Find where the given text appears and provide that cell's center as [x, y] coordinate. 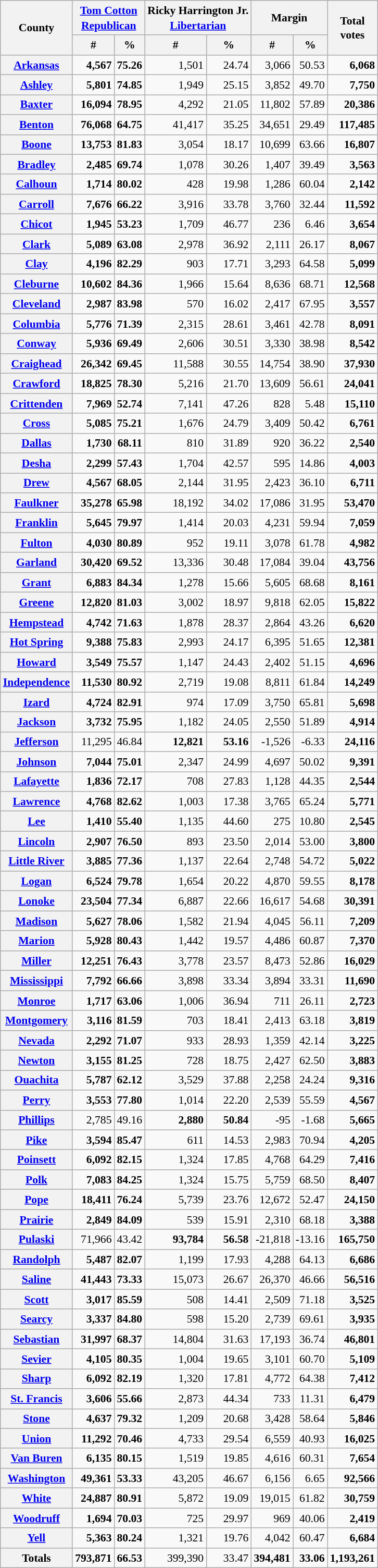
65.24 [310, 801]
38.98 [310, 343]
64.38 [310, 1379]
Totalvotes [352, 28]
29.54 [229, 1439]
8,178 [352, 881]
10,602 [93, 284]
63.06 [130, 1001]
1,006 [175, 1001]
5,846 [352, 1418]
17,084 [272, 563]
13,609 [272, 384]
14,804 [175, 1339]
47.26 [229, 403]
68.68 [310, 583]
17.85 [229, 1160]
43,205 [175, 1478]
75.21 [130, 423]
92,566 [352, 1478]
Cleburne [36, 284]
Hot Spring [36, 643]
539 [175, 1219]
70.03 [130, 1518]
6,887 [175, 901]
7,969 [93, 403]
50.42 [310, 423]
68.50 [310, 1180]
3,819 [352, 1020]
46.67 [229, 1478]
75.83 [130, 643]
5,085 [93, 423]
26.11 [310, 1001]
13,753 [93, 144]
40.06 [310, 1518]
1,004 [175, 1359]
1,966 [175, 284]
42.78 [310, 324]
2,413 [272, 1020]
Jefferson [36, 742]
53.00 [310, 842]
4,205 [352, 1140]
Pulaski [36, 1240]
81.59 [130, 1020]
11.31 [310, 1399]
64.13 [310, 1260]
6,761 [352, 423]
11,295 [93, 742]
165,750 [352, 1240]
8,067 [352, 244]
1,945 [93, 224]
2,402 [272, 662]
18,411 [93, 1200]
3,557 [352, 304]
3,553 [93, 1100]
76.50 [130, 842]
5,363 [93, 1538]
3,778 [175, 961]
1,714 [93, 184]
67.95 [310, 304]
56.11 [310, 921]
53.23 [130, 224]
Lafayette [36, 782]
80.89 [130, 542]
80.91 [130, 1498]
7,370 [352, 941]
12,672 [272, 1200]
2,144 [175, 483]
3,750 [272, 702]
31.89 [229, 443]
4,616 [272, 1459]
920 [272, 443]
5,627 [93, 921]
22.64 [229, 861]
6,524 [93, 881]
49.16 [130, 1120]
Madison [36, 921]
51.65 [310, 643]
5,109 [352, 1359]
53.33 [130, 1478]
16,029 [352, 961]
80.35 [130, 1359]
34,651 [272, 125]
Randolph [36, 1260]
24,150 [352, 1200]
30.55 [229, 364]
2,299 [93, 463]
2,142 [352, 184]
75.57 [130, 662]
19.65 [229, 1359]
3,654 [352, 224]
Franklin [36, 523]
8,542 [352, 343]
77.80 [130, 1100]
2,315 [175, 324]
54.72 [310, 861]
33.06 [310, 1558]
84.34 [130, 583]
5,022 [352, 861]
Calhoun [36, 184]
1,694 [93, 1518]
50.02 [310, 762]
14,754 [272, 364]
14.41 [229, 1299]
394,481 [272, 1558]
Izard [36, 702]
570 [175, 304]
60.47 [310, 1538]
61.78 [310, 542]
3,116 [93, 1020]
Dallas [36, 443]
36.22 [310, 443]
1,709 [175, 224]
26.67 [229, 1279]
3,935 [352, 1319]
5,487 [93, 1260]
30.51 [229, 343]
71,966 [93, 1240]
3,461 [272, 324]
82.07 [130, 1260]
3,732 [93, 722]
38.90 [310, 364]
969 [272, 1518]
9,818 [272, 602]
Lincoln [36, 842]
83.98 [130, 304]
6,684 [352, 1538]
3,078 [272, 542]
78.06 [130, 921]
39.49 [310, 165]
Clay [36, 264]
3,883 [352, 1060]
14.86 [310, 463]
8,407 [352, 1180]
66.66 [130, 981]
1,193,261 [352, 1558]
1,321 [175, 1538]
611 [175, 1140]
60.87 [310, 941]
18,825 [93, 384]
Saline [36, 1279]
Garland [36, 563]
7,676 [93, 204]
4,772 [272, 1379]
Crawford [36, 384]
2,748 [272, 861]
44.35 [310, 782]
7,044 [93, 762]
974 [175, 702]
76.43 [130, 961]
Desha [36, 463]
3,155 [93, 1060]
733 [272, 1399]
Johnson [36, 762]
3,916 [175, 204]
35,278 [93, 503]
19.57 [229, 941]
5,771 [352, 801]
1,836 [93, 782]
2,419 [352, 1518]
16,807 [352, 144]
4,742 [93, 622]
68.05 [130, 483]
41,443 [93, 1279]
Cleveland [36, 304]
Greene [36, 602]
4,697 [272, 762]
68.71 [310, 284]
Lonoke [36, 901]
-21,818 [272, 1240]
43.42 [130, 1240]
82.91 [130, 702]
1,582 [175, 921]
Boone [36, 144]
16,025 [352, 1439]
82.29 [130, 264]
6,156 [272, 1478]
69.74 [130, 165]
598 [175, 1319]
Faulkner [36, 503]
3,066 [272, 65]
76,068 [93, 125]
Stone [36, 1418]
Newton [36, 1060]
2,983 [272, 1140]
1,414 [175, 523]
24,116 [352, 742]
2,719 [175, 682]
19.85 [229, 1459]
Arkansas [36, 65]
5,698 [352, 702]
Crittenden [36, 403]
4,196 [93, 264]
30,391 [352, 901]
56.61 [310, 384]
85.59 [130, 1299]
810 [175, 443]
5,928 [93, 941]
Polk [36, 1180]
73.33 [130, 1279]
508 [175, 1299]
3,885 [93, 861]
1,137 [175, 861]
80.24 [130, 1538]
1,278 [175, 583]
5,099 [352, 264]
37.88 [229, 1080]
80.43 [130, 941]
1,730 [93, 443]
70.94 [310, 1140]
Nevada [36, 1041]
7,416 [352, 1160]
952 [175, 542]
69.52 [130, 563]
1,442 [175, 941]
7,059 [352, 523]
1,135 [175, 821]
11,588 [175, 364]
75.26 [130, 65]
2,485 [93, 165]
4,696 [352, 662]
33.34 [229, 981]
68.18 [310, 1219]
71.07 [130, 1041]
3,549 [93, 662]
6,883 [93, 583]
18.17 [229, 144]
933 [175, 1041]
80.92 [130, 682]
30,420 [93, 563]
1,182 [175, 722]
595 [272, 463]
Sharp [36, 1379]
24.74 [229, 65]
25.15 [229, 85]
16,094 [93, 105]
1,320 [175, 1379]
-1,526 [272, 742]
20,386 [352, 105]
Pope [36, 1200]
36.92 [229, 244]
Howard [36, 662]
84.80 [130, 1319]
44.60 [229, 821]
23.57 [229, 961]
5,759 [272, 1180]
35.25 [229, 125]
4,733 [175, 1439]
Washington [36, 1478]
Columbia [36, 324]
81.25 [130, 1060]
Lawrence [36, 801]
80.02 [130, 184]
66.22 [130, 204]
15.91 [229, 1219]
78.95 [130, 105]
4,231 [272, 523]
Monroe [36, 1001]
46.84 [130, 742]
2,873 [175, 1399]
61.84 [310, 682]
59.94 [310, 523]
24.17 [229, 643]
Totals [36, 1558]
37,930 [352, 364]
3,388 [352, 1219]
68.37 [130, 1339]
Cross [36, 423]
6,559 [272, 1439]
56.58 [229, 1240]
Miller [36, 961]
Woodruff [36, 1518]
93,784 [175, 1240]
Montgomery [36, 1020]
19.76 [229, 1538]
1,654 [175, 881]
Scott [36, 1299]
60.70 [310, 1359]
44.34 [229, 1399]
26,342 [93, 364]
24.24 [310, 1080]
4,486 [272, 941]
24.05 [229, 722]
3,409 [272, 423]
2,014 [272, 842]
903 [175, 264]
46.66 [310, 1279]
4,003 [352, 463]
12,381 [352, 643]
23.50 [229, 842]
7,412 [352, 1379]
3,525 [352, 1299]
84.36 [130, 284]
1,501 [175, 65]
19.98 [229, 184]
55.66 [130, 1399]
22.20 [229, 1100]
85.47 [130, 1140]
Little River [36, 861]
60.31 [310, 1459]
5,216 [175, 384]
11,802 [272, 105]
893 [175, 842]
White [36, 1498]
Bradley [36, 165]
15,822 [352, 602]
3,765 [272, 801]
80.15 [130, 1459]
Clark [36, 244]
Phillips [36, 1120]
2,545 [352, 821]
6,135 [93, 1459]
11,592 [352, 204]
27.83 [229, 782]
29.49 [310, 125]
3,054 [175, 144]
63.66 [310, 144]
1,676 [175, 423]
1,209 [175, 1418]
Poinsett [36, 1160]
64.29 [310, 1160]
703 [175, 1020]
2,880 [175, 1120]
82.62 [130, 801]
6,686 [352, 1260]
20.68 [229, 1418]
82.15 [130, 1160]
9,391 [352, 762]
15,110 [352, 403]
3,760 [272, 204]
Logan [36, 881]
793,871 [93, 1558]
36.10 [310, 483]
43,756 [352, 563]
Union [36, 1439]
2,258 [272, 1080]
39.04 [310, 563]
10.80 [310, 821]
Sebastian [36, 1339]
10,699 [272, 144]
3,606 [93, 1399]
11,292 [93, 1439]
78.30 [130, 384]
21.94 [229, 921]
3,563 [352, 165]
2,978 [175, 244]
275 [272, 821]
59.55 [310, 881]
1,410 [93, 821]
6.46 [310, 224]
1,199 [175, 1260]
2,544 [352, 782]
24,887 [93, 1498]
6.65 [310, 1478]
12,821 [175, 742]
17.09 [229, 702]
30,759 [352, 1498]
9,388 [93, 643]
65.81 [310, 702]
Craighead [36, 364]
24.43 [229, 662]
71.63 [130, 622]
8,636 [272, 284]
30.26 [229, 165]
1,717 [93, 1001]
22.66 [229, 901]
84.09 [130, 1219]
5,872 [175, 1498]
57.89 [310, 105]
12,568 [352, 284]
63.18 [310, 1020]
1,704 [175, 463]
7,654 [352, 1459]
13,336 [175, 563]
-1.68 [310, 1120]
1,078 [175, 165]
5,776 [93, 324]
3,894 [272, 981]
77.34 [130, 901]
69.61 [310, 1319]
5,936 [93, 343]
20.03 [229, 523]
3,852 [272, 85]
30.48 [229, 563]
3,017 [93, 1299]
21.70 [229, 384]
5,089 [93, 244]
33.31 [310, 981]
828 [272, 403]
32.44 [310, 204]
6,620 [352, 622]
1,014 [175, 1100]
3,101 [272, 1359]
17.81 [229, 1379]
61.82 [310, 1498]
9,316 [352, 1080]
4,030 [93, 542]
28.61 [229, 324]
72.17 [130, 782]
75.95 [130, 722]
62.50 [310, 1060]
17.93 [229, 1260]
2,864 [272, 622]
5,787 [93, 1080]
28.93 [229, 1041]
Baxter [36, 105]
46.77 [229, 224]
2,987 [93, 304]
79.78 [130, 881]
5.48 [310, 403]
17.38 [229, 801]
62.05 [310, 602]
51.89 [310, 722]
60.04 [310, 184]
53,470 [352, 503]
1,003 [175, 801]
1,286 [272, 184]
Perry [36, 1100]
77.36 [130, 861]
2,723 [352, 1001]
5,739 [175, 1200]
24,041 [352, 384]
79.97 [130, 523]
2,785 [93, 1120]
74.85 [130, 85]
Independence [36, 682]
76.24 [130, 1200]
64.75 [130, 125]
71.18 [310, 1299]
8,091 [352, 324]
2,292 [93, 1041]
Lee [36, 821]
34.02 [229, 503]
399,390 [175, 1558]
15.75 [229, 1180]
2,739 [272, 1319]
8,811 [272, 682]
2,423 [272, 483]
4,914 [352, 722]
56,516 [352, 1279]
4,870 [272, 881]
3,428 [272, 1418]
36.94 [229, 1001]
Ouachita [36, 1080]
4,105 [93, 1359]
15.20 [229, 1319]
16.02 [229, 304]
Prairie [36, 1219]
71.39 [130, 324]
Van Buren [36, 1459]
3,594 [93, 1140]
5,645 [93, 523]
42.57 [229, 463]
4,045 [272, 921]
26.17 [310, 244]
58.64 [310, 1418]
4,724 [93, 702]
57.43 [130, 463]
Sevier [36, 1359]
Grant [36, 583]
2,539 [272, 1100]
-95 [272, 1120]
3,800 [352, 842]
3,898 [175, 981]
49,361 [93, 1478]
62.12 [130, 1080]
2,907 [93, 842]
2,606 [175, 343]
-13.16 [310, 1240]
55.59 [310, 1100]
69.45 [130, 364]
Carroll [36, 204]
7,083 [93, 1180]
24.99 [229, 762]
5,801 [93, 85]
1,949 [175, 85]
7,750 [352, 85]
Jackson [36, 722]
3,330 [272, 343]
4,292 [175, 105]
26,370 [272, 1279]
66.53 [130, 1558]
711 [272, 1001]
1,878 [175, 622]
2,993 [175, 643]
1,147 [175, 662]
3,225 [352, 1041]
1,407 [272, 165]
8,473 [272, 961]
33.47 [229, 1558]
63.08 [130, 244]
3,293 [272, 264]
4,637 [93, 1418]
42.14 [310, 1041]
12,251 [93, 961]
725 [175, 1518]
1,519 [175, 1459]
117,485 [352, 125]
40.93 [310, 1439]
23.76 [229, 1200]
19,015 [272, 1498]
33.78 [229, 204]
7,141 [175, 403]
19.11 [229, 542]
20.22 [229, 881]
6,395 [272, 643]
29.97 [229, 1518]
Searcy [36, 1319]
18.97 [229, 602]
2,347 [175, 762]
81.03 [130, 602]
46,801 [352, 1339]
6,068 [352, 65]
7,209 [352, 921]
2,550 [272, 722]
31,997 [93, 1339]
3,002 [175, 602]
3,337 [93, 1319]
84.25 [130, 1180]
-6.33 [310, 742]
708 [175, 782]
Pike [36, 1140]
19.09 [229, 1498]
50.53 [310, 65]
70.46 [130, 1439]
12,820 [93, 602]
St. Francis [36, 1399]
15,073 [175, 1279]
82.19 [130, 1379]
75.01 [130, 762]
28.37 [229, 622]
2,540 [352, 443]
1,359 [272, 1041]
15.66 [229, 583]
428 [175, 184]
County [36, 28]
21.05 [229, 105]
2,427 [272, 1060]
17,086 [272, 503]
Yell [36, 1538]
6,479 [352, 1399]
2,310 [272, 1219]
36.74 [310, 1339]
69.49 [130, 343]
2,849 [93, 1219]
5,665 [352, 1120]
53.16 [229, 742]
55.40 [130, 821]
Tom CottonRepublican [108, 18]
4,042 [272, 1538]
64.58 [310, 264]
31.63 [229, 1339]
Drew [36, 483]
Fulton [36, 542]
52.86 [310, 961]
23,504 [93, 901]
2,417 [272, 304]
5,605 [272, 583]
4,288 [272, 1260]
728 [175, 1060]
19.08 [229, 682]
236 [272, 224]
2,509 [272, 1299]
24.79 [229, 423]
7,792 [93, 981]
49.70 [310, 85]
8,161 [352, 583]
11,530 [93, 682]
Hempstead [36, 622]
51.15 [310, 662]
3,529 [175, 1080]
17,193 [272, 1339]
65.98 [130, 503]
52.47 [310, 1200]
17.71 [229, 264]
4,982 [352, 542]
11,690 [352, 981]
18.75 [229, 1060]
41,417 [175, 125]
Benton [36, 125]
50.84 [229, 1120]
16,617 [272, 901]
1,128 [272, 782]
79.32 [130, 1418]
Ricky Harrington Jr.Libertarian [198, 18]
Mississippi [36, 981]
Conway [36, 343]
Margin [289, 18]
68.11 [130, 443]
14,249 [352, 682]
Chicot [36, 224]
14.53 [229, 1140]
18,192 [175, 503]
54.68 [310, 901]
Marion [36, 941]
Ashley [36, 85]
2,111 [272, 244]
6,711 [352, 483]
15.64 [229, 284]
52.74 [130, 403]
18.41 [229, 1020]
81.83 [130, 144]
43.26 [310, 622]
